Scan for the cell matching the given text and deliver its [X, Y] coordinate at center. 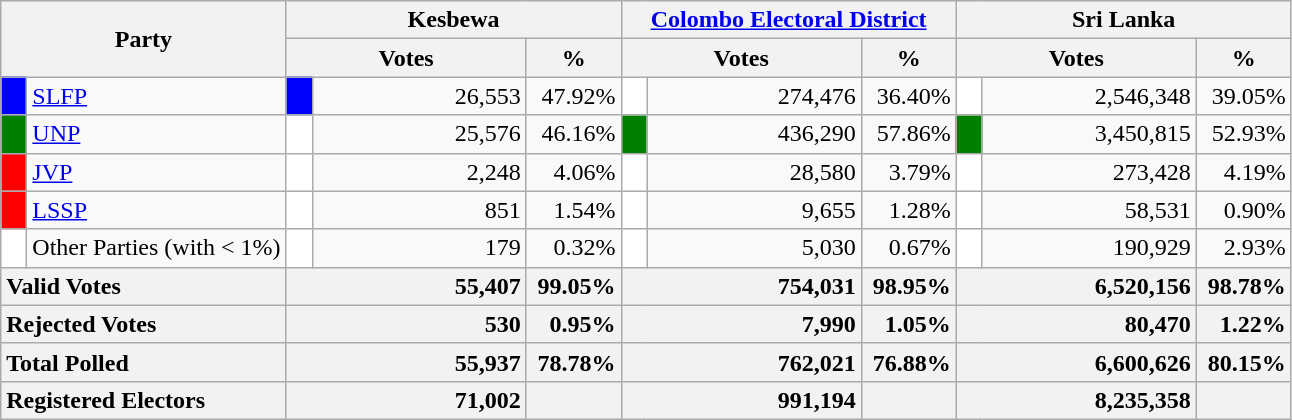
0.90% [1244, 210]
4.19% [1244, 172]
58,531 [1089, 210]
1.05% [908, 324]
55,937 [406, 362]
57.86% [908, 134]
851 [419, 210]
47.92% [574, 96]
80.15% [1244, 362]
5,030 [754, 248]
Total Polled [144, 362]
6,520,156 [1076, 286]
52.93% [1244, 134]
Registered Electors [144, 400]
Rejected Votes [144, 324]
99.05% [574, 286]
46.16% [574, 134]
98.95% [908, 286]
2,546,348 [1089, 96]
4.06% [574, 172]
3,450,815 [1089, 134]
1.54% [574, 210]
9,655 [754, 210]
SLFP [156, 96]
76.88% [908, 362]
2,248 [419, 172]
Sri Lanka [1124, 20]
JVP [156, 172]
LSSP [156, 210]
0.95% [574, 324]
273,428 [1089, 172]
78.78% [574, 362]
2.93% [1244, 248]
Colombo Electoral District [788, 20]
1.28% [908, 210]
274,476 [754, 96]
Valid Votes [144, 286]
179 [419, 248]
754,031 [741, 286]
0.32% [574, 248]
98.78% [1244, 286]
3.79% [908, 172]
8,235,358 [1076, 400]
26,553 [419, 96]
80,470 [1076, 324]
UNP [156, 134]
436,290 [754, 134]
Kesbewa [454, 20]
530 [406, 324]
36.40% [908, 96]
190,929 [1089, 248]
71,002 [406, 400]
28,580 [754, 172]
991,194 [741, 400]
0.67% [908, 248]
762,021 [741, 362]
Other Parties (with < 1%) [156, 248]
25,576 [419, 134]
39.05% [1244, 96]
7,990 [741, 324]
55,407 [406, 286]
1.22% [1244, 324]
Party [144, 39]
6,600,626 [1076, 362]
